Scan for the cell matching the given text and deliver its [X, Y] coordinate at center. 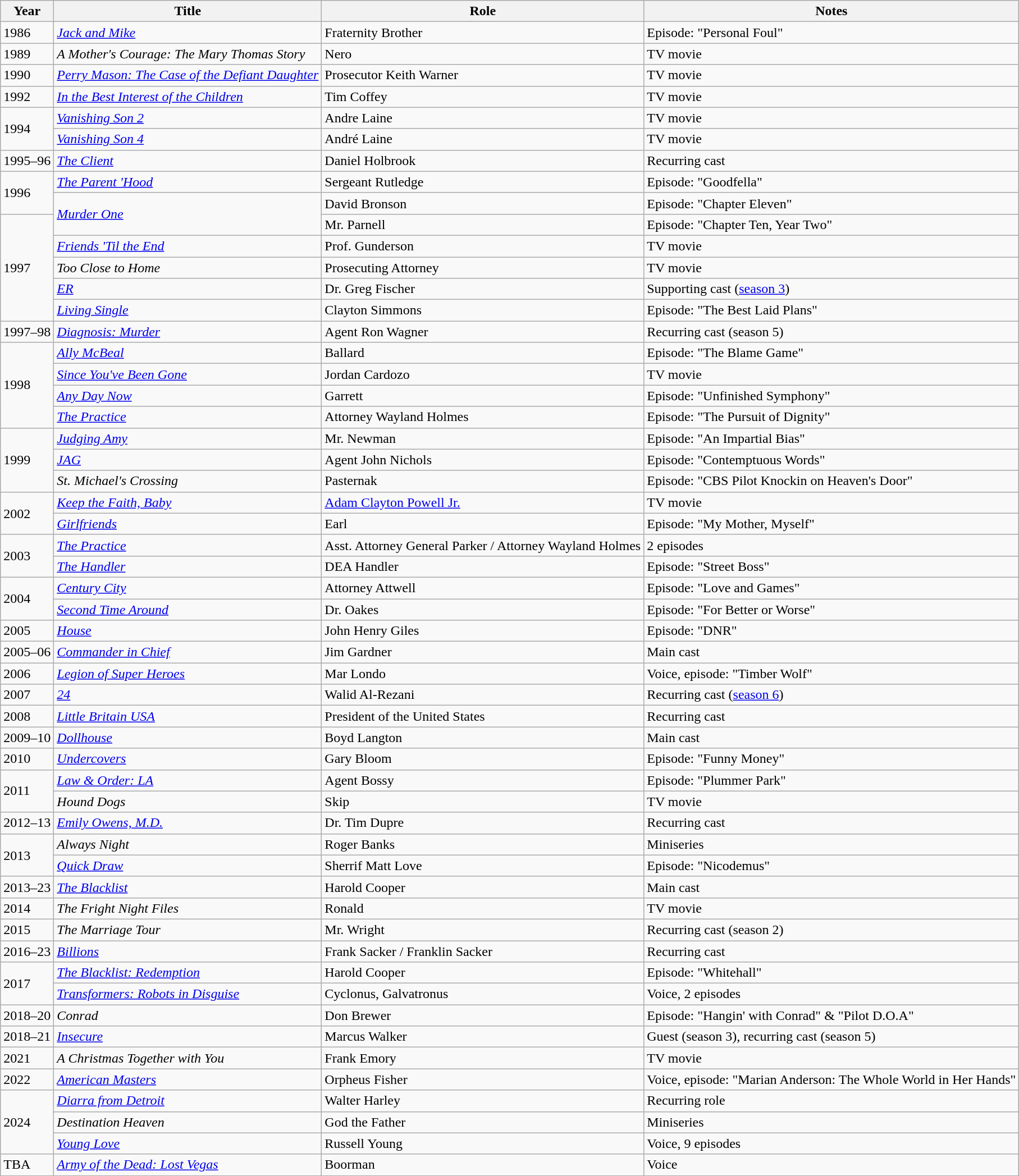
Nero [483, 54]
Pasternak [483, 481]
Living Single [188, 310]
Emily Owens, M.D. [188, 823]
Episode: "Funny Money" [831, 759]
Commander in Chief [188, 652]
2018–20 [27, 1015]
Attorney Attwell [483, 588]
Dr. Oakes [483, 609]
Voice, episode: "Timber Wolf" [831, 674]
Dollhouse [188, 738]
Law & Order: LA [188, 780]
The Marriage Tour [188, 930]
Episode: "Street Boss" [831, 566]
1996 [27, 193]
Recurring cast (season 2) [831, 930]
Diarra from Detroit [188, 1101]
The Client [188, 161]
DEA Handler [483, 566]
Voice, 2 episodes [831, 994]
Vanishing Son 4 [188, 139]
In the Best Interest of the Children [188, 97]
Episode: "Unfinished Symphony" [831, 396]
Murder One [188, 214]
2005 [27, 631]
André Laine [483, 139]
God the Father [483, 1122]
2007 [27, 695]
The Blacklist: Redemption [188, 973]
2006 [27, 674]
2022 [27, 1079]
1989 [27, 54]
Episode: "For Better or Worse" [831, 609]
Frank Sacker / Franklin Sacker [483, 951]
Jordan Cardozo [483, 374]
Attorney Wayland Holmes [483, 417]
Agent John Nichols [483, 460]
1997 [27, 267]
2012–13 [27, 823]
2013–23 [27, 887]
2002 [27, 513]
Episode: "The Blame Game" [831, 353]
1994 [27, 129]
2021 [27, 1058]
Role [483, 11]
1999 [27, 460]
Second Time Around [188, 609]
1986 [27, 33]
Sergeant Rutledge [483, 182]
Mr. Wright [483, 930]
Sherrif Matt Love [483, 866]
Jack and Mike [188, 33]
Too Close to Home [188, 268]
Friends 'Til the End [188, 246]
Quick Draw [188, 866]
2016–23 [27, 951]
2003 [27, 556]
Ally McBeal [188, 353]
Destination Heaven [188, 1122]
Episode: "Hangin' with Conrad" & "Pilot D.O.A" [831, 1015]
Judging Amy [188, 438]
2014 [27, 908]
Episode: "Whitehall" [831, 973]
Episode: "Love and Games" [831, 588]
2005–06 [27, 652]
St. Michael's Crossing [188, 481]
Episode: "Chapter Ten, Year Two" [831, 225]
Episode: "Personal Foul" [831, 33]
Orpheus Fisher [483, 1079]
John Henry Giles [483, 631]
2015 [27, 930]
The Blacklist [188, 887]
Voice, episode: "Marian Anderson: The Whole World in Her Hands" [831, 1079]
Garrett [483, 396]
24 [188, 695]
David Bronson [483, 203]
Any Day Now [188, 396]
Episode: "Chapter Eleven" [831, 203]
Asst. Attorney General Parker / Attorney Wayland Holmes [483, 545]
Boyd Langton [483, 738]
Episode: "The Best Laid Plans" [831, 310]
Vanishing Son 2 [188, 118]
Walid Al-Rezani [483, 695]
2011 [27, 791]
Century City [188, 588]
Walter Harley [483, 1101]
A Christmas Together with You [188, 1058]
Skip [483, 802]
Girlfriends [188, 524]
1997–98 [27, 332]
Clayton Simmons [483, 310]
Episode: "Nicodemus" [831, 866]
Episode: "DNR" [831, 631]
2008 [27, 716]
2 episodes [831, 545]
Boorman [483, 1165]
Gary Bloom [483, 759]
House [188, 631]
Little Britain USA [188, 716]
Young Love [188, 1143]
Voice, 9 episodes [831, 1143]
Episode: "Goodfella" [831, 182]
Episode: "The Pursuit of Dignity" [831, 417]
Prosecutor Keith Warner [483, 75]
Mr. Parnell [483, 225]
2010 [27, 759]
Episode: "Plummer Park" [831, 780]
2024 [27, 1122]
Transformers: Robots in Disguise [188, 994]
Hound Dogs [188, 802]
Insecure [188, 1037]
The Parent 'Hood [188, 182]
Recurring cast (season 6) [831, 695]
1990 [27, 75]
2018–21 [27, 1037]
Marcus Walker [483, 1037]
2017 [27, 983]
1998 [27, 385]
Dr. Greg Fischer [483, 289]
Since You've Been Gone [188, 374]
Earl [483, 524]
Title [188, 11]
Prosecuting Attorney [483, 268]
Cyclonus, Galvatronus [483, 994]
Adam Clayton Powell Jr. [483, 502]
JAG [188, 460]
Recurring cast (season 5) [831, 332]
Year [27, 11]
Ballard [483, 353]
Tim Coffey [483, 97]
Frank Emory [483, 1058]
Guest (season 3), recurring cast (season 5) [831, 1037]
Voice [831, 1165]
Don Brewer [483, 1015]
TBA [27, 1165]
Daniel Holbrook [483, 161]
Episode: "Contemptuous Words" [831, 460]
Russell Young [483, 1143]
Diagnosis: Murder [188, 332]
Conrad [188, 1015]
1995–96 [27, 161]
2013 [27, 855]
Agent Bossy [483, 780]
Supporting cast (season 3) [831, 289]
Perry Mason: The Case of the Defiant Daughter [188, 75]
Keep the Faith, Baby [188, 502]
Mr. Newman [483, 438]
2004 [27, 598]
President of the United States [483, 716]
The Handler [188, 566]
Jim Gardner [483, 652]
Roger Banks [483, 844]
A Mother's Courage: The Mary Thomas Story [188, 54]
Always Night [188, 844]
Legion of Super Heroes [188, 674]
Episode: "An Impartial Bias" [831, 438]
Army of the Dead: Lost Vegas [188, 1165]
American Masters [188, 1079]
ER [188, 289]
Prof. Gunderson [483, 246]
Billions [188, 951]
Dr. Tim Dupre [483, 823]
Andre Laine [483, 118]
Ronald [483, 908]
Agent Ron Wagner [483, 332]
Episode: "CBS Pilot Knockin on Heaven's Door" [831, 481]
2009–10 [27, 738]
The Fright Night Files [188, 908]
Notes [831, 11]
Mar Londo [483, 674]
Fraternity Brother [483, 33]
Undercovers [188, 759]
Recurring role [831, 1101]
Episode: "My Mother, Myself" [831, 524]
1992 [27, 97]
